Provide the (X, Y) coordinate of the cell's center where the given text is located.  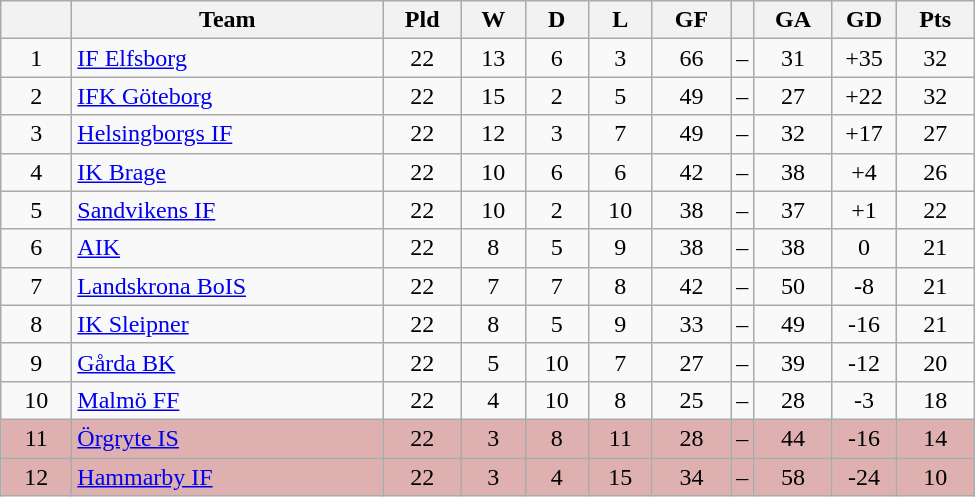
IK Sleipner (228, 324)
IF Elfsborg (228, 58)
31 (794, 58)
+22 (864, 96)
IFK Göteborg (228, 96)
26 (936, 172)
34 (692, 477)
66 (692, 58)
14 (936, 438)
Hammarby IF (228, 477)
AIK (228, 248)
D (557, 20)
Helsingborgs IF (228, 134)
+1 (864, 210)
-12 (864, 362)
Pts (936, 20)
-8 (864, 286)
Örgryte IS (228, 438)
+17 (864, 134)
+35 (864, 58)
20 (936, 362)
-24 (864, 477)
IK Brage (228, 172)
33 (692, 324)
Team (228, 20)
GA (794, 20)
50 (794, 286)
18 (936, 400)
39 (794, 362)
Landskrona BoIS (228, 286)
44 (794, 438)
Malmö FF (228, 400)
25 (692, 400)
+4 (864, 172)
13 (493, 58)
1 (36, 58)
Sandvikens IF (228, 210)
0 (864, 248)
W (493, 20)
Gårda BK (228, 362)
L (621, 20)
37 (794, 210)
-3 (864, 400)
58 (794, 477)
Pld (422, 20)
GF (692, 20)
GD (864, 20)
